Search for the cell housing the specified text and yield its [X, Y] center coordinate. 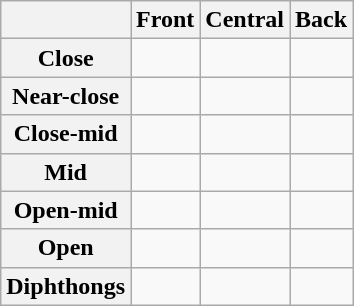
Near-close [66, 96]
Mid [66, 172]
Open [66, 248]
Front [166, 20]
Open-mid [66, 210]
Central [245, 20]
Close [66, 58]
Back [322, 20]
Close-mid [66, 134]
Diphthongs [66, 286]
